Find where the given text appears and provide that cell's center as (x, y) coordinate. 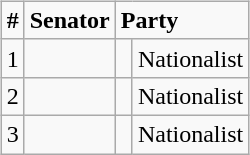
Senator (70, 20)
1 (12, 58)
3 (12, 134)
# (12, 20)
Party (182, 20)
2 (12, 96)
